Output the (X, Y) coordinate of the center of the cell containing the given text.  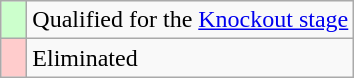
Qualified for the Knockout stage (190, 20)
Eliminated (190, 58)
